Return the (X, Y) coordinate for the center point of the cell that contains the specified text.  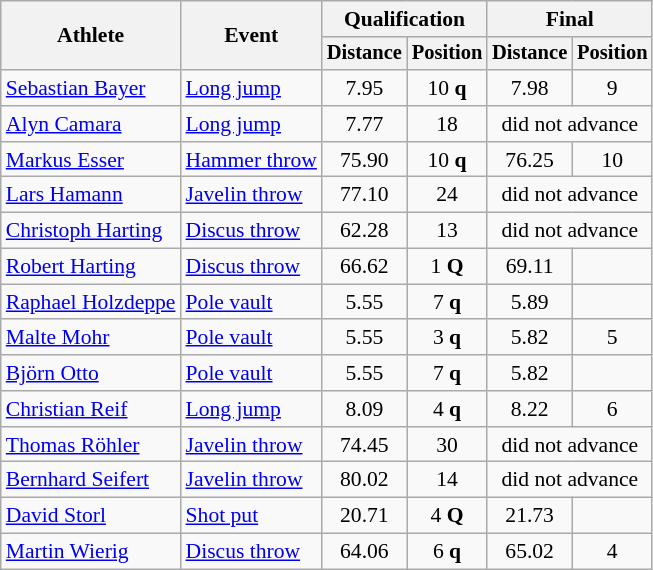
6 (612, 409)
Malte Mohr (91, 338)
21.73 (530, 516)
Christoph Harting (91, 231)
Final (570, 19)
Bernhard Seifert (91, 480)
Thomas Röhler (91, 445)
14 (447, 480)
Martin Wierig (91, 552)
8.22 (530, 409)
3 q (447, 338)
Athlete (91, 36)
80.02 (364, 480)
7.95 (364, 88)
24 (447, 195)
74.45 (364, 445)
Shot put (252, 516)
4 Q (447, 516)
20.71 (364, 516)
Christian Reif (91, 409)
62.28 (364, 231)
64.06 (364, 552)
65.02 (530, 552)
75.90 (364, 160)
Event (252, 36)
10 (612, 160)
18 (447, 124)
David Storl (91, 516)
4 (612, 552)
8.09 (364, 409)
1 Q (447, 267)
69.11 (530, 267)
30 (447, 445)
Markus Esser (91, 160)
7.98 (530, 88)
Sebastian Bayer (91, 88)
9 (612, 88)
Lars Hamann (91, 195)
5.89 (530, 302)
5 (612, 338)
66.62 (364, 267)
Hammer throw (252, 160)
Alyn Camara (91, 124)
77.10 (364, 195)
Raphael Holzdeppe (91, 302)
7.77 (364, 124)
Qualification (404, 19)
Robert Harting (91, 267)
13 (447, 231)
Björn Otto (91, 373)
76.25 (530, 160)
6 q (447, 552)
4 q (447, 409)
